Return (X, Y) of the center of cell containing provided text 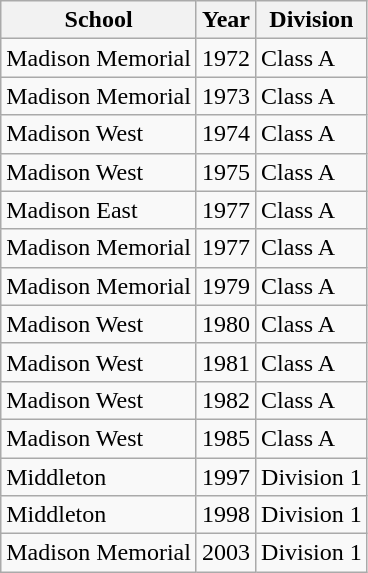
1980 (226, 324)
1982 (226, 400)
2003 (226, 553)
1972 (226, 58)
School (99, 20)
1973 (226, 96)
1981 (226, 362)
Madison East (99, 210)
Year (226, 20)
1975 (226, 172)
1974 (226, 134)
1997 (226, 477)
1985 (226, 438)
1979 (226, 286)
1998 (226, 515)
Division (312, 20)
